From the cell containing the given text, extract its center point as (X, Y) coordinate. 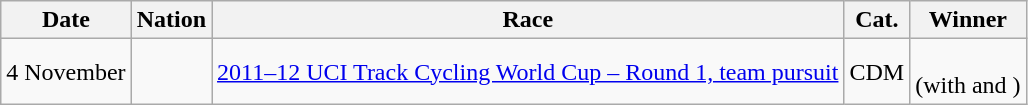
(with and ) (968, 72)
2011–12 UCI Track Cycling World Cup – Round 1, team pursuit (528, 72)
Cat. (877, 20)
Date (66, 20)
Nation (171, 20)
Winner (968, 20)
4 November (66, 72)
CDM (877, 72)
Race (528, 20)
